Identify which cell holds the provided text, then report its [x, y] central coordinate. 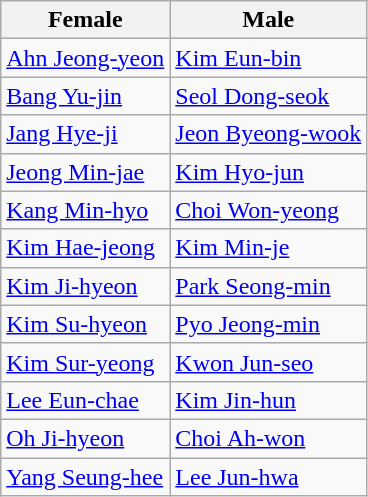
Kwon Jun-seo [268, 362]
Kim Su-hyeon [86, 324]
Kim Sur-yeong [86, 362]
Bang Yu-jin [86, 96]
Ahn Jeong-yeon [86, 58]
Park Seong-min [268, 286]
Jang Hye-ji [86, 134]
Kim Min-je [268, 248]
Choi Ah-won [268, 438]
Oh Ji-hyeon [86, 438]
Lee Jun-hwa [268, 477]
Kim Jin-hun [268, 400]
Male [268, 20]
Choi Won-yeong [268, 210]
Kim Hyo-jun [268, 172]
Kim Ji-hyeon [86, 286]
Pyo Jeong-min [268, 324]
Seol Dong-seok [268, 96]
Kang Min-hyo [86, 210]
Jeong Min-jae [86, 172]
Jeon Byeong-wook [268, 134]
Kim Eun-bin [268, 58]
Lee Eun-chae [86, 400]
Kim Hae-jeong [86, 248]
Yang Seung-hee [86, 477]
Female [86, 20]
